Identify which cell holds the provided text, then report its [x, y] central coordinate. 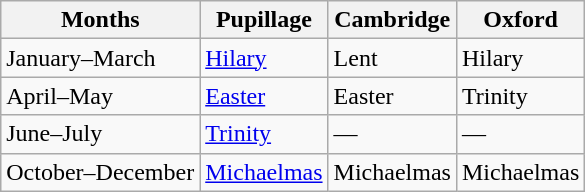
June–July [100, 134]
Pupillage [264, 20]
Lent [392, 58]
April–May [100, 96]
Oxford [520, 20]
October–December [100, 172]
Months [100, 20]
Cambridge [392, 20]
January–March [100, 58]
